For the text-containing cell, return its midpoint in [X, Y] coordinate format. 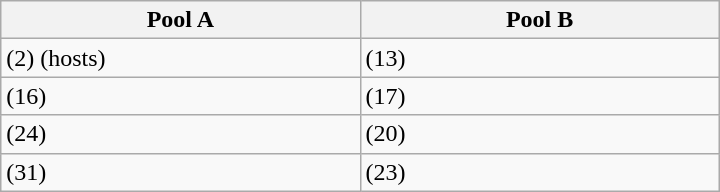
Pool A [180, 20]
(17) [540, 96]
(20) [540, 134]
(16) [180, 96]
Pool B [540, 20]
(13) [540, 58]
(2) (hosts) [180, 58]
(31) [180, 172]
(23) [540, 172]
(24) [180, 134]
